From the cell containing the given text, extract its center point as (X, Y) coordinate. 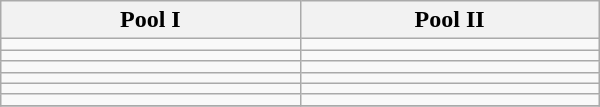
Pool I (150, 20)
Pool II (450, 20)
